Detect which cell encompasses the target text, then output its [X, Y] center coordinate. 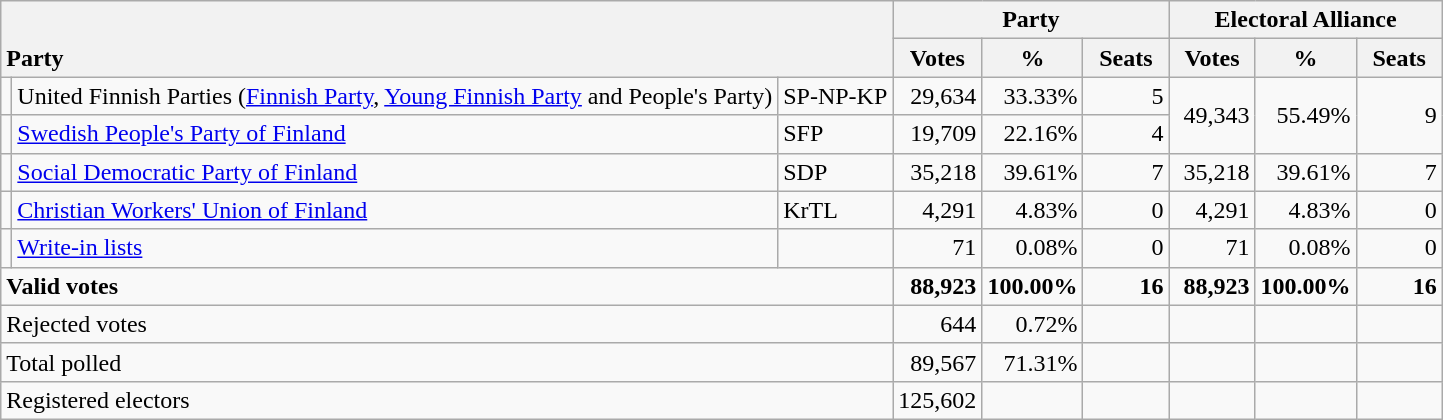
22.16% [1032, 134]
United Finnish Parties (Finnish Party, Young Finnish Party and People's Party) [395, 96]
SDP [836, 172]
19,709 [938, 134]
89,567 [938, 362]
125,602 [938, 400]
SP-NP-KP [836, 96]
4 [1126, 134]
Christian Workers' Union of Finland [395, 210]
9 [1399, 115]
55.49% [1306, 115]
33.33% [1032, 96]
71.31% [1032, 362]
SFP [836, 134]
49,343 [1212, 115]
Social Democratic Party of Finland [395, 172]
KrTL [836, 210]
Write-in lists [395, 248]
Rejected votes [447, 324]
29,634 [938, 96]
Valid votes [447, 286]
Swedish People's Party of Finland [395, 134]
5 [1126, 96]
Total polled [447, 362]
Electoral Alliance [1306, 20]
Registered electors [447, 400]
0.72% [1032, 324]
644 [938, 324]
